Locate the cell with the specified text and output its [X, Y] center coordinate. 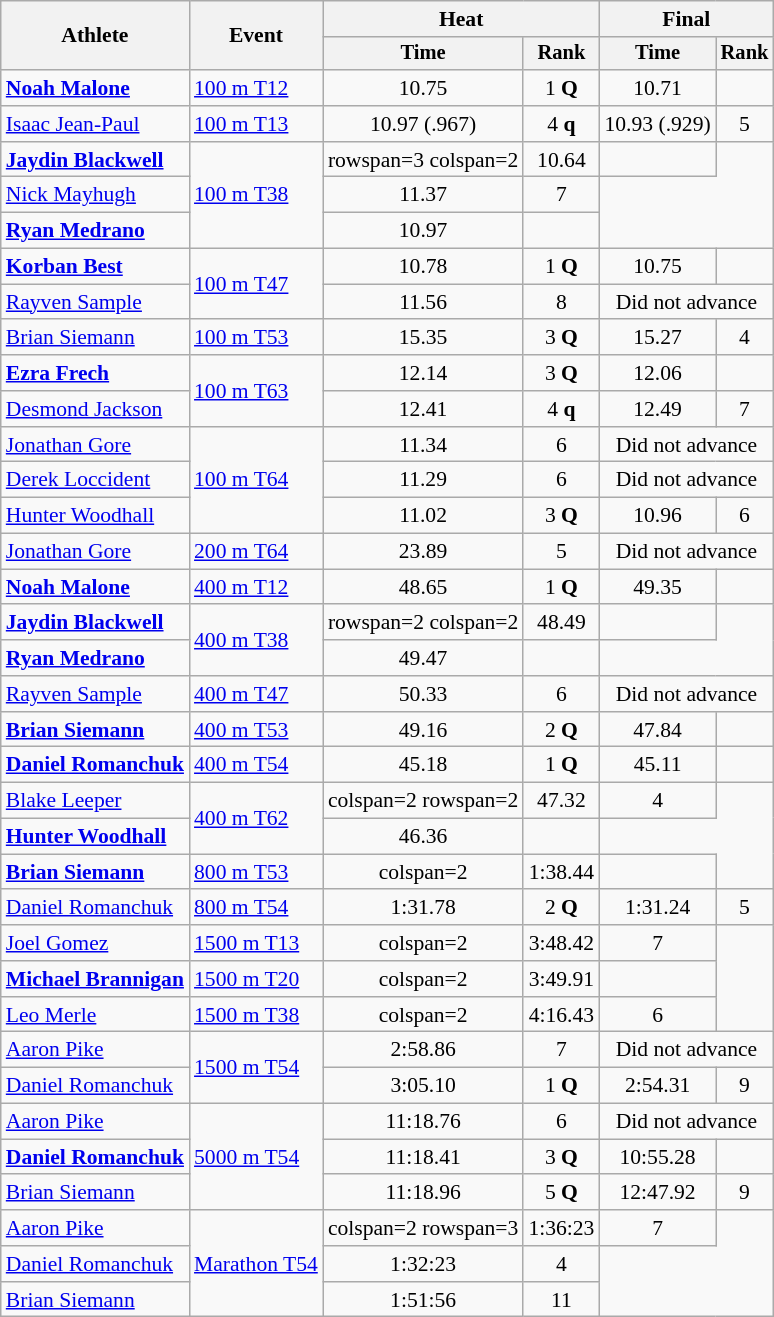
Korban Best [95, 267]
46.36 [424, 837]
11.29 [424, 480]
100 m T12 [256, 88]
200 m T64 [256, 552]
10:55.28 [657, 1157]
1500 m T38 [256, 1015]
3:05.10 [424, 1086]
11:18.76 [424, 1122]
23.89 [424, 552]
5000 m T54 [256, 1158]
2:58.86 [424, 1050]
800 m T54 [256, 908]
100 m T64 [256, 480]
10.96 [657, 516]
12.06 [657, 373]
2:54.31 [657, 1086]
1:36:23 [561, 1228]
15.35 [424, 338]
400 m T53 [256, 730]
11:18.41 [424, 1157]
50.33 [424, 694]
800 m T53 [256, 872]
Leo Merle [95, 1015]
45.11 [657, 765]
10.97 [424, 231]
100 m T63 [256, 390]
rowspan=2 colspan=2 [424, 623]
Ezra Frech [95, 373]
12.14 [424, 373]
11.02 [424, 516]
100 m T53 [256, 338]
5 Q [561, 1193]
1500 m T13 [256, 943]
1500 m T20 [256, 979]
100 m T38 [256, 196]
colspan=2 rowspan=3 [424, 1228]
400 m T54 [256, 765]
48.49 [561, 623]
49.35 [657, 587]
400 m T62 [256, 818]
12.41 [424, 409]
11.34 [424, 445]
11.37 [424, 195]
100 m T47 [256, 284]
Marathon T54 [256, 1264]
48.65 [424, 587]
1:31.78 [424, 908]
400 m T38 [256, 640]
Nick Mayhugh [95, 195]
4:16.43 [561, 1015]
10.71 [657, 88]
100 m T13 [256, 124]
3:49.91 [561, 979]
11.56 [424, 302]
Michael Brannigan [95, 979]
45.18 [424, 765]
Athlete [95, 36]
49.47 [424, 658]
1:31.24 [657, 908]
400 m T12 [256, 587]
10.93 (.929) [657, 124]
12.49 [657, 409]
400 m T47 [256, 694]
8 [561, 302]
Blake Leeper [95, 801]
10.78 [424, 267]
10.97 (.967) [424, 124]
47.84 [657, 730]
1:38.44 [561, 872]
rowspan=3 colspan=2 [424, 160]
Joel Gomez [95, 943]
47.32 [561, 801]
11:18.96 [424, 1193]
colspan=2 rowspan=2 [424, 801]
3:48.42 [561, 943]
1:32:23 [424, 1264]
12:47.92 [657, 1193]
Derek Loccident [95, 480]
Event [256, 36]
Desmond Jackson [95, 409]
15.27 [657, 338]
1500 m T54 [256, 1068]
Final [686, 19]
49.16 [424, 730]
Isaac Jean-Paul [95, 124]
10.64 [561, 160]
Heat [462, 19]
